Pinpoint the cell where the given text exists, returning its (x, y) midpoint coordinate. 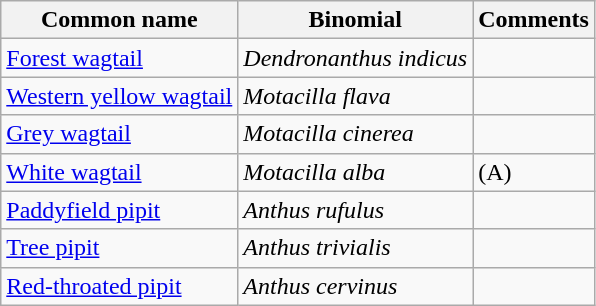
Motacilla cinerea (356, 134)
Motacilla alba (356, 172)
Motacilla flava (356, 96)
(A) (534, 172)
Western yellow wagtail (120, 96)
Grey wagtail (120, 134)
White wagtail (120, 172)
Red-throated pipit (120, 286)
Paddyfield pipit (120, 210)
Tree pipit (120, 248)
Anthus rufulus (356, 210)
Dendronanthus indicus (356, 58)
Common name (120, 20)
Binomial (356, 20)
Comments (534, 20)
Anthus cervinus (356, 286)
Anthus trivialis (356, 248)
Forest wagtail (120, 58)
